Provide the [x, y] coordinate of the cell's center where the given text is located.  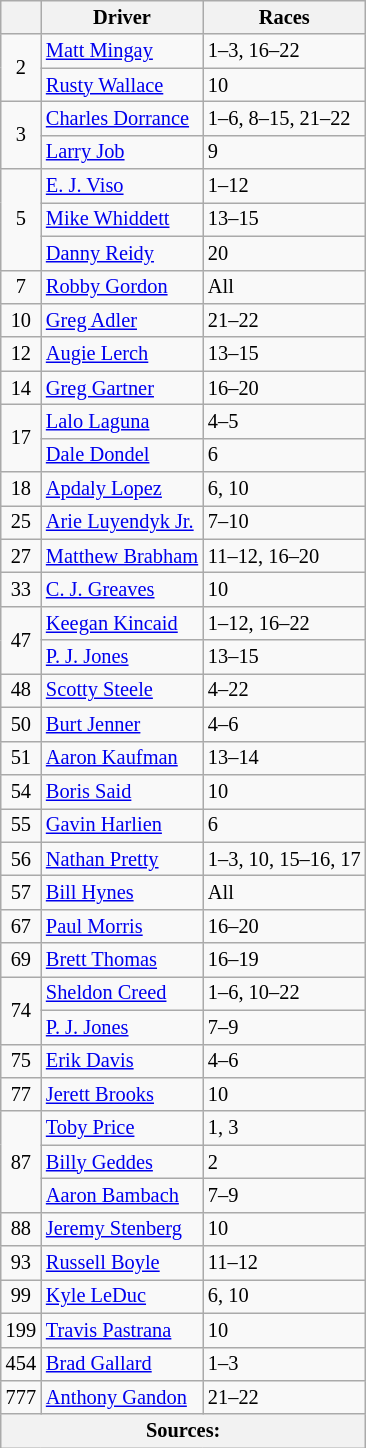
Driver [122, 17]
55 [21, 825]
99 [21, 1296]
1–12 [284, 186]
Danny Reidy [122, 253]
75 [21, 1061]
Sheldon Creed [122, 993]
E. J. Viso [122, 186]
Burt Jenner [122, 724]
7–10 [284, 522]
Scotty Steele [122, 690]
77 [21, 1094]
Matt Mingay [122, 51]
Larry Job [122, 152]
Paul Morris [122, 926]
Billy Geddes [122, 1162]
Charles Dorrance [122, 118]
Greg Adler [122, 320]
12 [21, 354]
Dale Dondel [122, 455]
57 [21, 892]
33 [21, 589]
C. J. Greaves [122, 589]
56 [21, 859]
14 [21, 388]
74 [21, 1010]
4–22 [284, 690]
Augie Lerch [122, 354]
Russell Boyle [122, 1263]
20 [284, 253]
50 [21, 724]
Jeremy Stenberg [122, 1229]
54 [21, 791]
13–14 [284, 758]
1–6, 10–22 [284, 993]
Rusty Wallace [122, 85]
27 [21, 556]
Gavin Harlien [122, 825]
Brad Gallard [122, 1364]
Bill Hynes [122, 892]
48 [21, 690]
93 [21, 1263]
1–6, 8–15, 21–22 [284, 118]
1–3 [284, 1364]
11–12 [284, 1263]
16–19 [284, 960]
Sources: [184, 1431]
Travis Pastrana [122, 1330]
88 [21, 1229]
Jerett Brooks [122, 1094]
1, 3 [284, 1128]
Arie Luyendyk Jr. [122, 522]
Matthew Brabham [122, 556]
Keegan Kincaid [122, 623]
5 [21, 220]
47 [21, 640]
1–12, 16–22 [284, 623]
1–3, 16–22 [284, 51]
Greg Gartner [122, 388]
87 [21, 1162]
Nathan Pretty [122, 859]
199 [21, 1330]
18 [21, 489]
4–5 [284, 421]
Apdaly Lopez [122, 489]
Anthony Gandon [122, 1397]
Lalo Laguna [122, 421]
Races [284, 17]
Kyle LeDuc [122, 1296]
25 [21, 522]
Boris Said [122, 791]
Robby Gordon [122, 287]
Brett Thomas [122, 960]
67 [21, 926]
69 [21, 960]
Aaron Kaufman [122, 758]
3 [21, 134]
454 [21, 1364]
11–12, 16–20 [284, 556]
1–3, 10, 15–16, 17 [284, 859]
9 [284, 152]
51 [21, 758]
17 [21, 438]
Erik Davis [122, 1061]
777 [21, 1397]
Mike Whiddett [122, 219]
7 [21, 287]
Aaron Bambach [122, 1195]
Toby Price [122, 1128]
